Search for the cell housing the specified text and yield its [x, y] center coordinate. 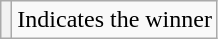
Indicates the winner [115, 20]
